Provide the (X, Y) coordinate of the cell's center where the given text is located.  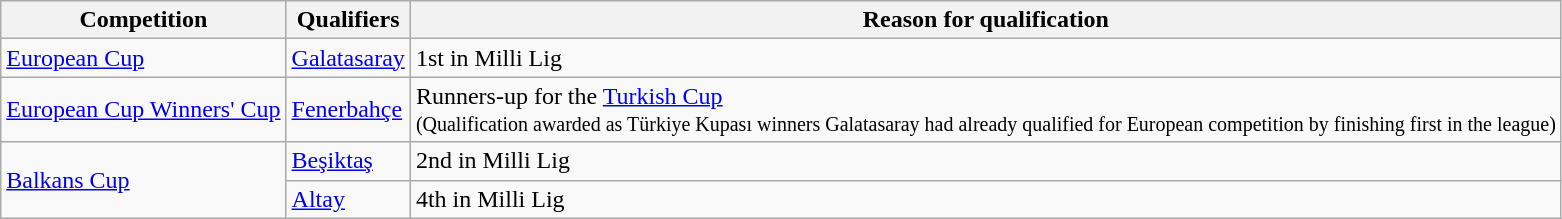
Balkans Cup (144, 180)
European Cup Winners' Cup (144, 110)
2nd in Milli Lig (986, 161)
Beşiktaş (348, 161)
Qualifiers (348, 20)
1st in Milli Lig (986, 58)
Altay (348, 199)
4th in Milli Lig (986, 199)
Fenerbahçe (348, 110)
European Cup (144, 58)
Reason for qualification (986, 20)
Galatasaray (348, 58)
Competition (144, 20)
